From the cell containing the given text, extract its center point as [X, Y] coordinate. 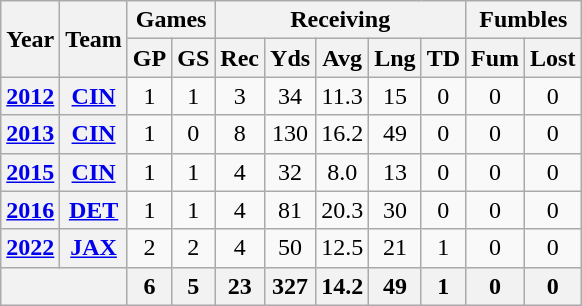
23 [240, 286]
Fumbles [524, 20]
2013 [30, 134]
Rec [240, 58]
8.0 [342, 172]
Receiving [340, 20]
30 [395, 210]
50 [290, 248]
6 [149, 286]
DET [94, 210]
2016 [30, 210]
GP [149, 58]
327 [290, 286]
Fum [496, 58]
15 [395, 96]
Games [170, 20]
JAX [94, 248]
Yds [290, 58]
2022 [30, 248]
Team [94, 39]
14.2 [342, 286]
Avg [342, 58]
21 [395, 248]
Lng [395, 58]
Year [30, 39]
2012 [30, 96]
32 [290, 172]
8 [240, 134]
34 [290, 96]
Lost [553, 58]
20.3 [342, 210]
12.5 [342, 248]
13 [395, 172]
5 [194, 286]
16.2 [342, 134]
2015 [30, 172]
TD [443, 58]
3 [240, 96]
130 [290, 134]
81 [290, 210]
GS [194, 58]
11.3 [342, 96]
